Return the (x, y) coordinate for the center point of the cell that contains the specified text.  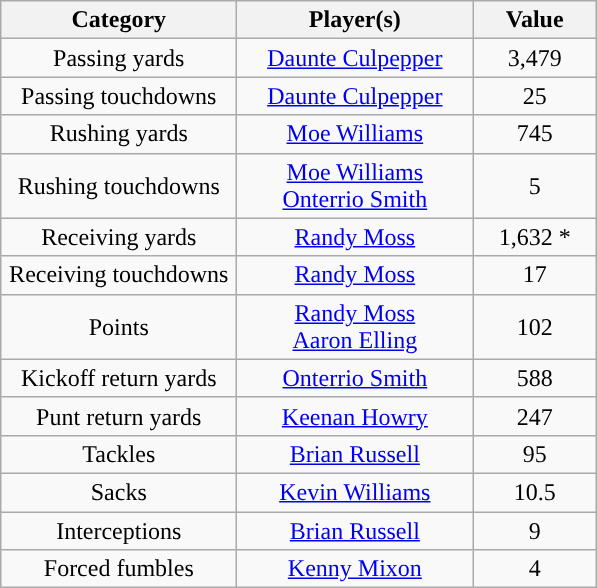
Keenan Howry (355, 416)
95 (535, 454)
Player(s) (355, 20)
3,479 (535, 58)
10.5 (535, 492)
5 (535, 186)
Sacks (119, 492)
Points (119, 326)
25 (535, 96)
Category (119, 20)
Passing touchdowns (119, 96)
Tackles (119, 454)
247 (535, 416)
Receiving touchdowns (119, 275)
Value (535, 20)
1,632 * (535, 237)
Onterrio Smith (355, 378)
Kevin Williams (355, 492)
Receiving yards (119, 237)
Moe WilliamsOnterrio Smith (355, 186)
Passing yards (119, 58)
102 (535, 326)
Rushing touchdowns (119, 186)
Rushing yards (119, 134)
Punt return yards (119, 416)
4 (535, 569)
Forced fumbles (119, 569)
17 (535, 275)
Moe Williams (355, 134)
9 (535, 531)
588 (535, 378)
Interceptions (119, 531)
Randy MossAaron Elling (355, 326)
Kenny Mixon (355, 569)
745 (535, 134)
Kickoff return yards (119, 378)
